Locate the cell with the specified text and output its (x, y) center coordinate. 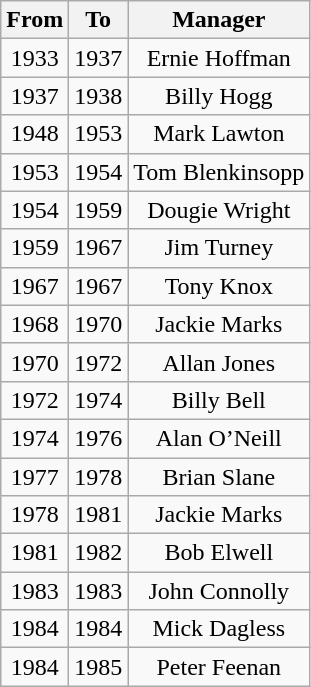
From (35, 20)
1985 (98, 667)
Manager (219, 20)
Brian Slane (219, 477)
1938 (98, 96)
1948 (35, 134)
1982 (98, 553)
Billy Hogg (219, 96)
Peter Feenan (219, 667)
Mick Dagless (219, 629)
1977 (35, 477)
1968 (35, 324)
1933 (35, 58)
Alan O’Neill (219, 438)
Jim Turney (219, 248)
Ernie Hoffman (219, 58)
Tom Blenkinsopp (219, 172)
Allan Jones (219, 362)
1976 (98, 438)
Mark Lawton (219, 134)
Billy Bell (219, 400)
Dougie Wright (219, 210)
Bob Elwell (219, 553)
To (98, 20)
John Connolly (219, 591)
Tony Knox (219, 286)
